Detect which cell encompasses the target text, then output its [X, Y] center coordinate. 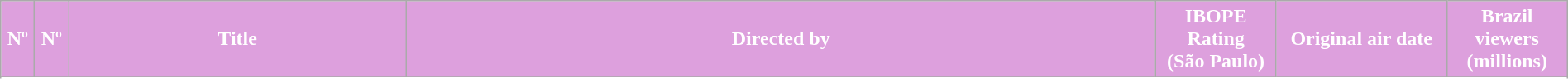
Directed by [781, 39]
Title [238, 39]
IBOPE Rating(São Paulo) [1216, 39]
Brazil viewers(millions) [1507, 39]
Original air date [1361, 39]
